Identify which cell holds the provided text, then report its (x, y) central coordinate. 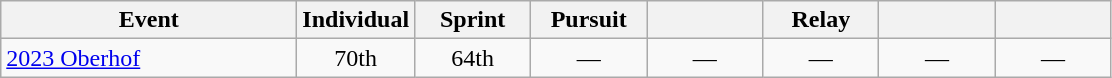
64th (473, 58)
Event (149, 20)
2023 Oberhof (149, 58)
Sprint (473, 20)
Individual (356, 20)
Relay (821, 20)
Pursuit (589, 20)
70th (356, 58)
